Locate the cell with the specified text and output its [X, Y] center coordinate. 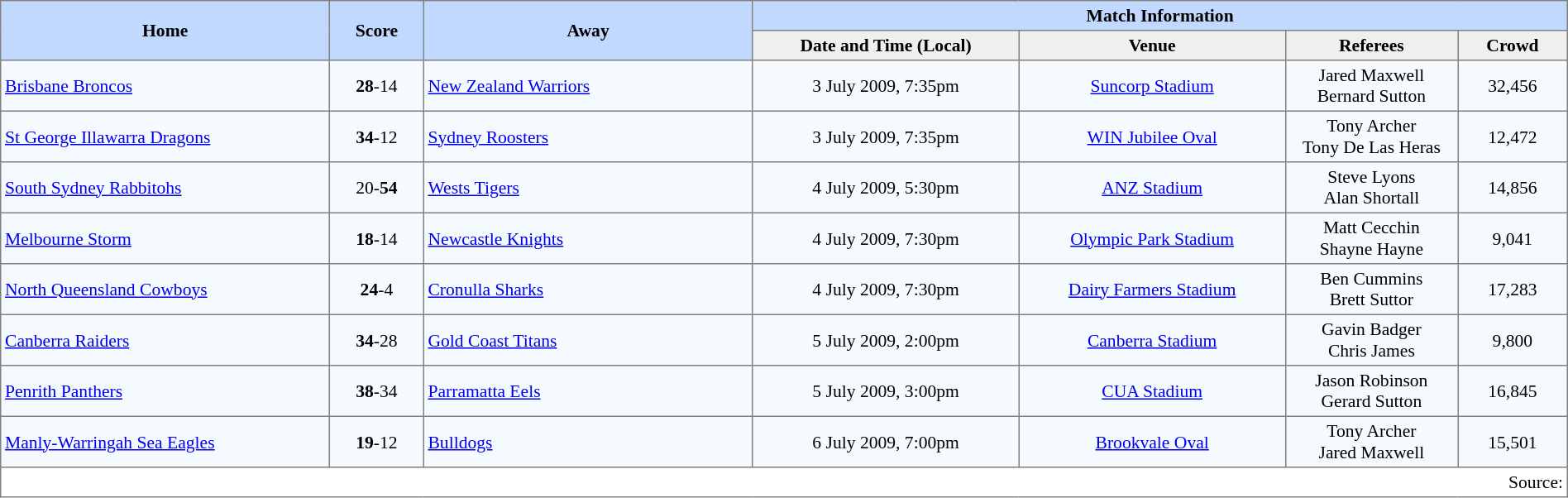
17,283 [1513, 290]
Tony ArcherTony De Las Heras [1371, 136]
Wests Tigers [588, 188]
32,456 [1513, 86]
Brookvale Oval [1152, 442]
Gold Coast Titans [588, 340]
12,472 [1513, 136]
Olympic Park Stadium [1152, 238]
15,501 [1513, 442]
16,845 [1513, 391]
Venue [1152, 45]
34-12 [377, 136]
Crowd [1513, 45]
Melbourne Storm [165, 238]
Sydney Roosters [588, 136]
Gavin BadgerChris James [1371, 340]
9,041 [1513, 238]
Date and Time (Local) [886, 45]
Score [377, 31]
Source: [784, 482]
Cronulla Sharks [588, 290]
38-34 [377, 391]
CUA Stadium [1152, 391]
Brisbane Broncos [165, 86]
Jared MaxwellBernard Sutton [1371, 86]
5 July 2009, 3:00pm [886, 391]
9,800 [1513, 340]
Canberra Raiders [165, 340]
20-54 [377, 188]
New Zealand Warriors [588, 86]
28-14 [377, 86]
Newcastle Knights [588, 238]
19-12 [377, 442]
6 July 2009, 7:00pm [886, 442]
Suncorp Stadium [1152, 86]
St George Illawarra Dragons [165, 136]
Referees [1371, 45]
14,856 [1513, 188]
Penrith Panthers [165, 391]
Manly-Warringah Sea Eagles [165, 442]
Home [165, 31]
Tony ArcherJared Maxwell [1371, 442]
Jason RobinsonGerard Sutton [1371, 391]
24-4 [377, 290]
Dairy Farmers Stadium [1152, 290]
18-14 [377, 238]
34-28 [377, 340]
Matt CecchinShayne Hayne [1371, 238]
Canberra Stadium [1152, 340]
5 July 2009, 2:00pm [886, 340]
ANZ Stadium [1152, 188]
Parramatta Eels [588, 391]
Steve LyonsAlan Shortall [1371, 188]
Match Information [1159, 16]
WIN Jubilee Oval [1152, 136]
Away [588, 31]
Ben CumminsBrett Suttor [1371, 290]
South Sydney Rabbitohs [165, 188]
Bulldogs [588, 442]
4 July 2009, 5:30pm [886, 188]
North Queensland Cowboys [165, 290]
